Identify which cell holds the provided text, then report its [x, y] central coordinate. 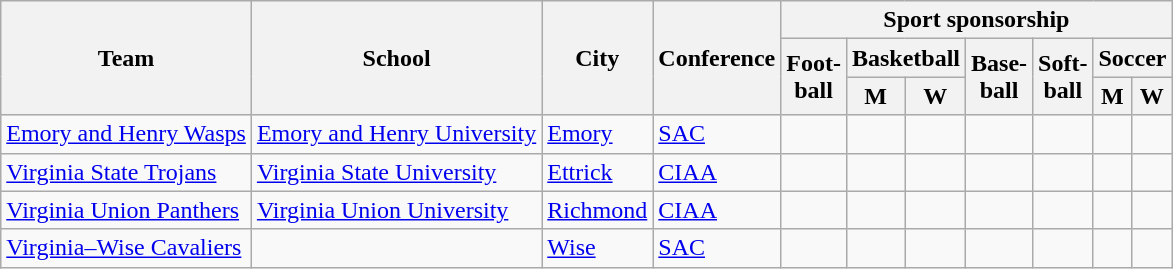
Virginia–Wise Cavaliers [126, 248]
Base-ball [1000, 77]
Wise [598, 248]
Emory and Henry University [396, 134]
Virginia Union Panthers [126, 210]
Virginia State Trojans [126, 172]
Foot-ball [814, 77]
Ettrick [598, 172]
Virginia State University [396, 172]
Basketball [906, 58]
Emory and Henry Wasps [126, 134]
Emory [598, 134]
Sport sponsorship [976, 20]
Soft-ball [1063, 77]
City [598, 58]
School [396, 58]
Soccer [1132, 58]
Team [126, 58]
Richmond [598, 210]
Conference [717, 58]
Virginia Union University [396, 210]
